For the text-containing cell, return its midpoint in [x, y] coordinate format. 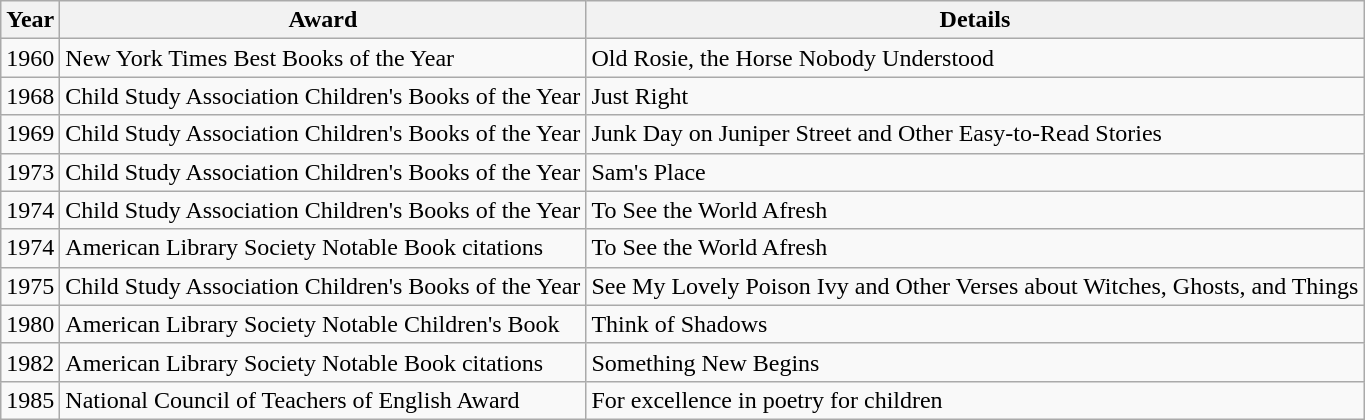
Junk Day on Juniper Street and Other Easy-to-Read Stories [975, 134]
1960 [30, 58]
Award [323, 20]
Think of Shadows [975, 324]
Year [30, 20]
1985 [30, 400]
1980 [30, 324]
1968 [30, 96]
New York Times Best Books of the Year [323, 58]
American Library Society Notable Children's Book [323, 324]
National Council of Teachers of English Award [323, 400]
For excellence in poetry for children [975, 400]
1973 [30, 172]
1975 [30, 286]
Details [975, 20]
1969 [30, 134]
1982 [30, 362]
See My Lovely Poison Ivy and Other Verses about Witches, Ghosts, and Things [975, 286]
Just Right [975, 96]
Sam's Place [975, 172]
Something New Begins [975, 362]
Old Rosie, the Horse Nobody Understood [975, 58]
